Determine the (x, y) coordinate at the center of the cell enclosing the given text.  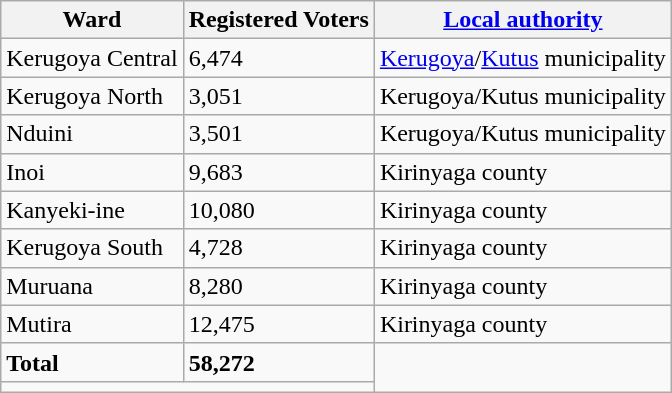
4,728 (278, 248)
12,475 (278, 324)
Nduini (92, 134)
Kerugoya North (92, 96)
3,051 (278, 96)
Kanyeki-ine (92, 210)
8,280 (278, 286)
9,683 (278, 172)
Kerugoya South (92, 248)
Ward (92, 20)
Kerugoya Central (92, 58)
10,080 (278, 210)
Inoi (92, 172)
Registered Voters (278, 20)
Mutira (92, 324)
Local authority (522, 20)
3,501 (278, 134)
58,272 (278, 362)
6,474 (278, 58)
Muruana (92, 286)
Total (92, 362)
